Return the [X, Y] coordinate for the center point of the cell that contains the specified text.  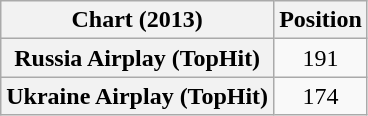
191 [321, 58]
Chart (2013) [138, 20]
Ukraine Airplay (TopHit) [138, 96]
174 [321, 96]
Russia Airplay (TopHit) [138, 58]
Position [321, 20]
